Identify which cell holds the provided text, then report its (x, y) central coordinate. 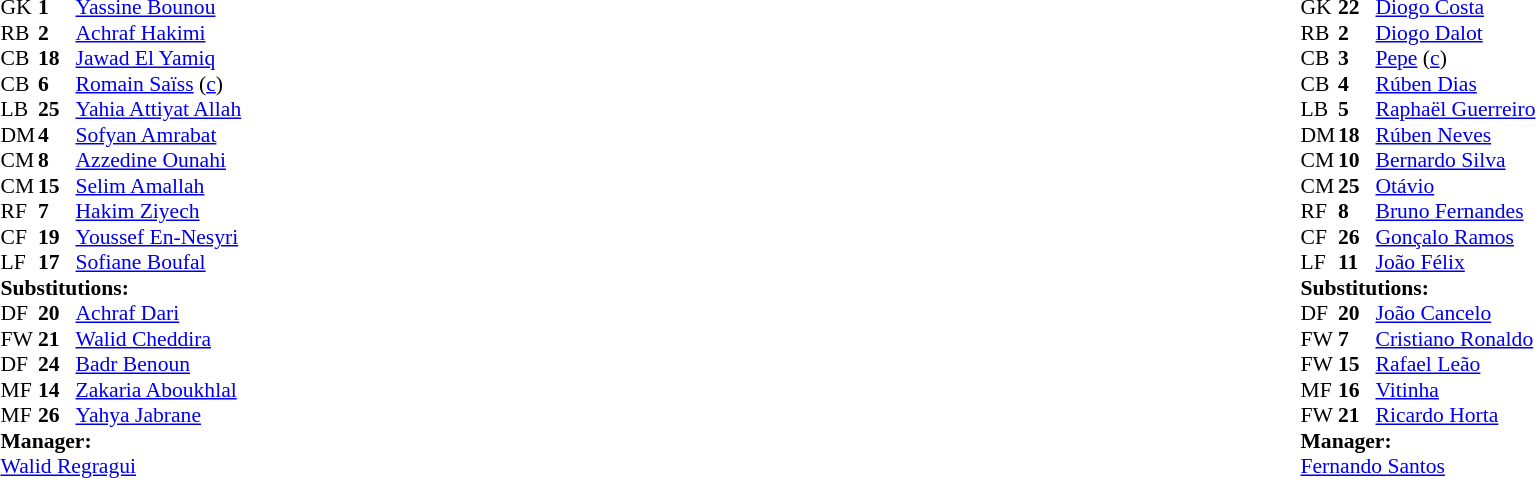
Raphaël Guerreiro (1455, 109)
Selim Amallah (159, 186)
Gonçalo Ramos (1455, 237)
Sofiane Boufal (159, 263)
Badr Benoun (159, 365)
Zakaria Aboukhlal (159, 390)
17 (57, 263)
14 (57, 390)
24 (57, 365)
Hakim Ziyech (159, 211)
3 (1357, 59)
Otávio (1455, 186)
Pepe (c) (1455, 59)
16 (1357, 390)
Yahia Attiyat Allah (159, 109)
Vitinha (1455, 390)
Ricardo Horta (1455, 415)
19 (57, 237)
Bruno Fernandes (1455, 211)
Youssef En-Nesyri (159, 237)
5 (1357, 109)
Sofyan Amrabat (159, 135)
Rafael Leão (1455, 365)
Walid Cheddira (159, 339)
Diogo Dalot (1455, 33)
Yahya Jabrane (159, 415)
10 (1357, 161)
Jawad El Yamiq (159, 59)
João Félix (1455, 263)
João Cancelo (1455, 313)
11 (1357, 263)
Romain Saïss (c) (159, 84)
6 (57, 84)
Achraf Hakimi (159, 33)
Achraf Dari (159, 313)
Bernardo Silva (1455, 161)
Azzedine Ounahi (159, 161)
Rúben Dias (1455, 84)
Rúben Neves (1455, 135)
Cristiano Ronaldo (1455, 339)
